Return the [X, Y] coordinate for the center point of the cell that contains the specified text.  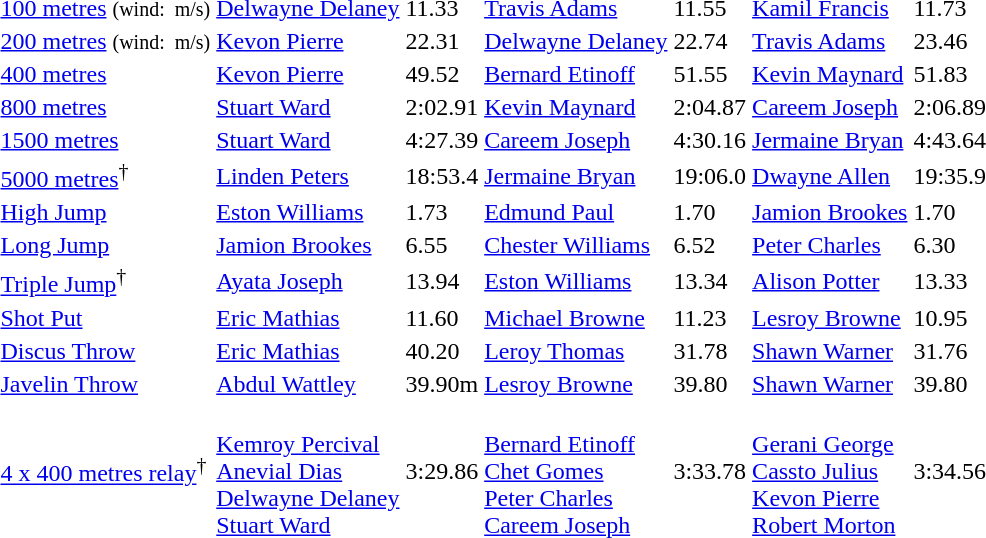
Dwayne Allen [830, 176]
4:27.39 [442, 140]
39.90m [442, 384]
39.80 [710, 384]
Peter Charles [830, 245]
Chester Williams [576, 245]
22.74 [710, 41]
1.73 [442, 212]
4:30.16 [710, 140]
Delwayne Delaney [576, 41]
40.20 [442, 351]
31.78 [710, 351]
Edmund Paul [576, 212]
2:04.87 [710, 107]
49.52 [442, 74]
Linden Peters [308, 176]
Michael Browne [576, 318]
Abdul Wattley [308, 384]
6.55 [442, 245]
Bernard Etinoff [576, 74]
Leroy Thomas [576, 351]
6.52 [710, 245]
11.23 [710, 318]
18:53.4 [442, 176]
1.70 [710, 212]
Travis Adams [830, 41]
13.94 [442, 281]
51.55 [710, 74]
11.60 [442, 318]
19:06.0 [710, 176]
Ayata Joseph [308, 281]
13.34 [710, 281]
22.31 [442, 41]
2:02.91 [442, 107]
Alison Potter [830, 281]
